Pinpoint the cell where the given text exists, returning its [x, y] midpoint coordinate. 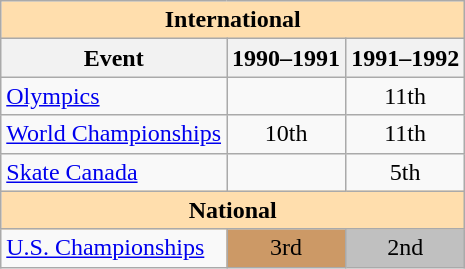
Event [114, 58]
Olympics [114, 96]
National [233, 210]
10th [286, 134]
1991–1992 [406, 58]
2nd [406, 248]
1990–1991 [286, 58]
International [233, 20]
Skate Canada [114, 172]
World Championships [114, 134]
3rd [286, 248]
U.S. Championships [114, 248]
5th [406, 172]
